Search for the cell housing the specified text and yield its (X, Y) center coordinate. 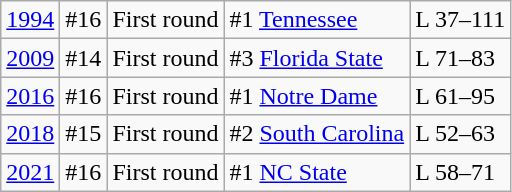
#3 Florida State (317, 58)
L 52–63 (460, 134)
#15 (84, 134)
L 37–111 (460, 20)
L 61–95 (460, 96)
#1 NC State (317, 172)
1994 (30, 20)
2016 (30, 96)
#1 Tennessee (317, 20)
2018 (30, 134)
#2 South Carolina (317, 134)
2021 (30, 172)
#14 (84, 58)
L 58–71 (460, 172)
#1 Notre Dame (317, 96)
L 71–83 (460, 58)
2009 (30, 58)
